Scan for the cell matching the given text and deliver its [X, Y] coordinate at center. 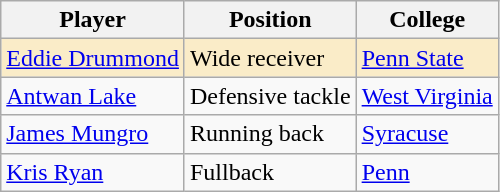
Fullback [270, 172]
College [427, 20]
Wide receiver [270, 58]
West Virginia [427, 96]
Running back [270, 134]
James Mungro [93, 134]
Kris Ryan [93, 172]
Penn [427, 172]
Antwan Lake [93, 96]
Position [270, 20]
Defensive tackle [270, 96]
Penn State [427, 58]
Eddie Drummond [93, 58]
Player [93, 20]
Syracuse [427, 134]
